Search for the cell housing the specified text and yield its [X, Y] center coordinate. 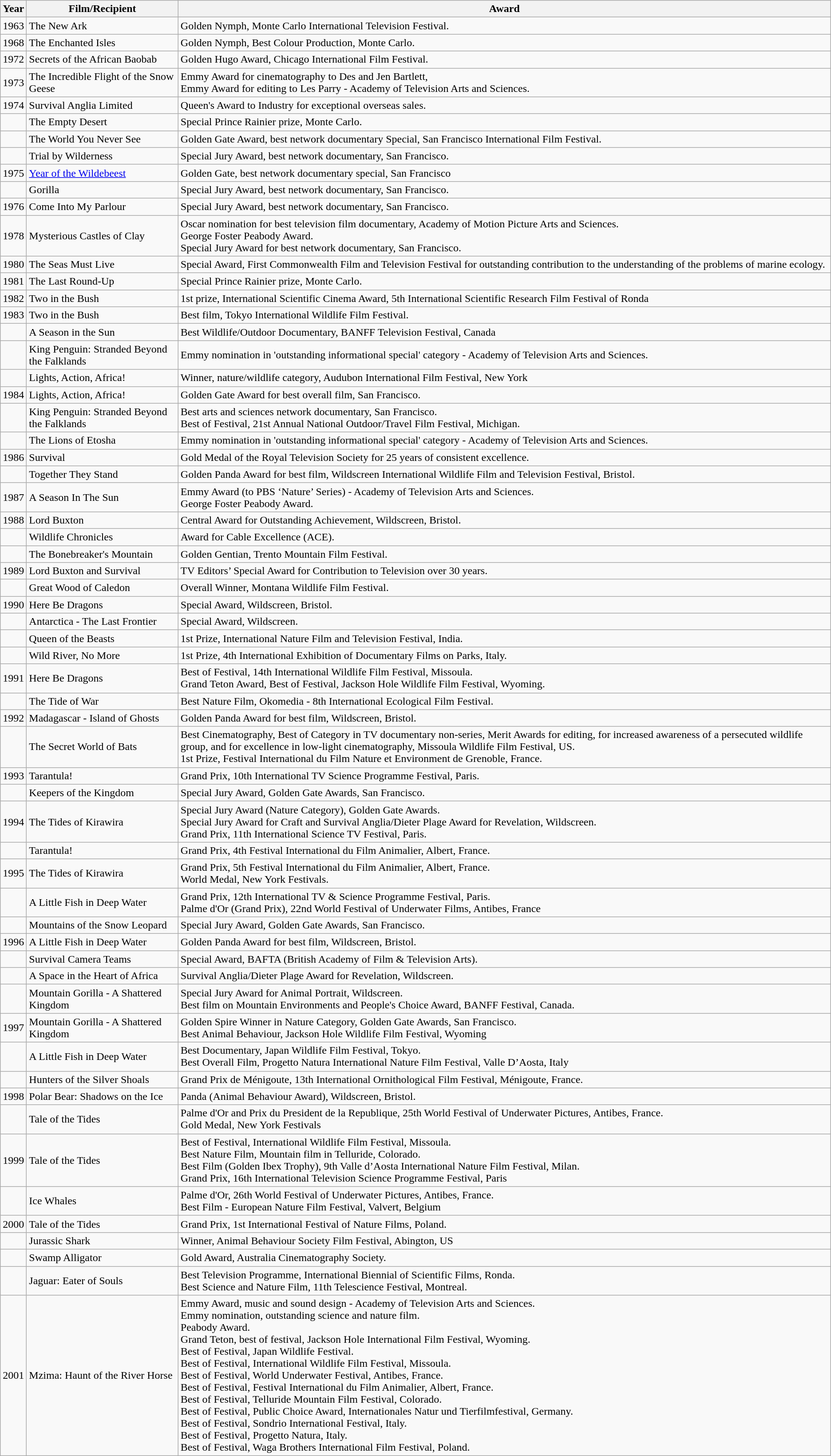
1981 [13, 282]
1982 [13, 298]
Year of the Wildebeest [103, 173]
Mzima: Haunt of the River Horse [103, 1376]
A Season In The Sun [103, 497]
Gold Award, Australia Cinematography Society. [504, 1258]
1st Prize, 4th International Exhibition of Documentary Films on Parks, Italy. [504, 655]
Survival Camera Teams [103, 959]
Antarctica - The Last Frontier [103, 622]
Survival Anglia Limited [103, 105]
Special Award, Wildscreen, Bristol. [504, 605]
Grand Prix, 5th Festival International du Film Animalier, Albert, France.World Medal, New York Festivals. [504, 873]
Great Wood of Caledon [103, 588]
Grand Prix, 4th Festival International du Film Animalier, Albert, France. [504, 850]
1986 [13, 457]
1968 [13, 43]
Lord Buxton and Survival [103, 571]
Central Award for Outstanding Achievement, Wildscreen, Bristol. [504, 520]
Special Award, BAFTA (British Academy of Film & Television Arts). [504, 959]
Palme d'Or and Prix du President de la Republique, 25th World Festival of Underwater Pictures, Antibes, France.Gold Medal, New York Festivals [504, 1119]
Survival [103, 457]
Year [13, 9]
1997 [13, 1028]
Secrets of the African Baobab [103, 60]
1978 [13, 235]
Best Documentary, Japan Wildlife Film Festival, Tokyo.Best Overall Film, Progetto Natura International Nature Film Festival, Valle D’Aosta, Italy [504, 1057]
Mountains of the Snow Leopard [103, 925]
2000 [13, 1224]
The Secret World of Bats [103, 747]
Grand Prix, 10th International TV Science Programme Festival, Paris. [504, 776]
1991 [13, 678]
The Bonebreaker's Mountain [103, 554]
1988 [13, 520]
Winner, Animal Behaviour Society Film Festival, Abington, US [504, 1241]
The Incredible Flight of the Snow Geese [103, 83]
The Lions of Etosha [103, 440]
Golden Panda Award for best film, Wildscreen International Wildlife Film and Television Festival, Bristol. [504, 474]
Golden Spire Winner in Nature Category, Golden Gate Awards, San Francisco.Best Animal Behaviour, Jackson Hole Wildlife Film Festival, Wyoming [504, 1028]
1976 [13, 206]
Emmy Award (to PBS ‘Nature’ Series) - Academy of Television Arts and Sciences.George Foster Peabody Award. [504, 497]
Keepers of the Kingdom [103, 793]
Madagascar - Island of Ghosts [103, 718]
Jurassic Shark [103, 1241]
1983 [13, 315]
Best Wildlife/Outdoor Documentary, BANFF Television Festival, Canada [504, 332]
The Enchanted Isles [103, 43]
The Last Round-Up [103, 282]
The Empty Desert [103, 122]
Best Television Programme, International Biennial of Scientific Films, Ronda.Best Science and Nature Film, 11th Telescience Festival, Montreal. [504, 1281]
Golden Nymph, Best Colour Production, Monte Carlo. [504, 43]
Golden Gate Award, best network documentary Special, San Francisco International Film Festival. [504, 139]
1995 [13, 873]
Grand Prix de Ménigoute, 13th International Ornithological Film Festival, Ménigoute, France. [504, 1079]
Jaguar: Eater of Souls [103, 1281]
Gorilla [103, 190]
Award for Cable Excellence (ACE). [504, 537]
Polar Bear: Shadows on the Ice [103, 1096]
1999 [13, 1160]
Golden Hugo Award, Chicago International Film Festival. [504, 60]
Trial by Wilderness [103, 156]
A Space in the Heart of Africa [103, 976]
1994 [13, 821]
1974 [13, 105]
Film/Recipient [103, 9]
The World You Never See [103, 139]
Wild River, No More [103, 655]
TV Editors’ Special Award for Contribution to Television over 30 years. [504, 571]
Ice Whales [103, 1201]
Palme d'Or, 26th World Festival of Underwater Pictures, Antibes, France.Best Film - European Nature Film Festival, Valvert, Belgium [504, 1201]
Golden Gentian, Trento Mountain Film Festival. [504, 554]
Mysterious Castles of Clay [103, 235]
Together They Stand [103, 474]
Lord Buxton [103, 520]
Best Nature Film, Okomedia - 8th International Ecological Film Festival. [504, 701]
Special Award, First Commonwealth Film and Television Festival for outstanding contribution to the understanding of the problems of marine ecology. [504, 265]
Swamp Alligator [103, 1258]
Overall Winner, Montana Wildlife Film Festival. [504, 588]
1984 [13, 395]
1972 [13, 60]
1998 [13, 1096]
Come Into My Parlour [103, 206]
Best arts and sciences network documentary, San Francisco.Best of Festival, 21st Annual National Outdoor/Travel Film Festival, Michigan. [504, 417]
A Season in the Sun [103, 332]
2001 [13, 1376]
Queen of the Beasts [103, 639]
1963 [13, 26]
1992 [13, 718]
The Seas Must Live [103, 265]
1st Prize, International Nature Film and Television Festival, India. [504, 639]
Best film, Tokyo International Wildlife Film Festival. [504, 315]
1990 [13, 605]
Golden Gate Award for best overall film, San Francisco. [504, 395]
The New Ark [103, 26]
1975 [13, 173]
Gold Medal of the Royal Television Society for 25 years of consistent excellence. [504, 457]
Hunters of the Silver Shoals [103, 1079]
Winner, nature/wildlife category, Audubon International Film Festival, New York [504, 378]
Wildlife Chronicles [103, 537]
1993 [13, 776]
Emmy Award for cinematography to Des and Jen Bartlett,Emmy Award for editing to Les Parry - Academy of Television Arts and Sciences. [504, 83]
The Tide of War [103, 701]
Queen's Award to Industry for exceptional overseas sales. [504, 105]
Golden Nymph, Monte Carlo International Television Festival. [504, 26]
Grand Prix, 1st International Festival of Nature Films, Poland. [504, 1224]
1st prize, International Scientific Cinema Award, 5th International Scientific Research Film Festival of Ronda [504, 298]
Panda (Animal Behaviour Award), Wildscreen, Bristol. [504, 1096]
Special Jury Award for Animal Portrait, Wildscreen.Best film on Mountain Environments and People's Choice Award, BANFF Festival, Canada. [504, 999]
Special Award, Wildscreen. [504, 622]
1989 [13, 571]
Survival Anglia/Dieter Plage Award for Revelation, Wildscreen. [504, 976]
1987 [13, 497]
Award [504, 9]
1980 [13, 265]
1973 [13, 83]
1996 [13, 942]
Golden Gate, best network documentary special, San Francisco [504, 173]
